From the cell containing the given text, extract its center point as [X, Y] coordinate. 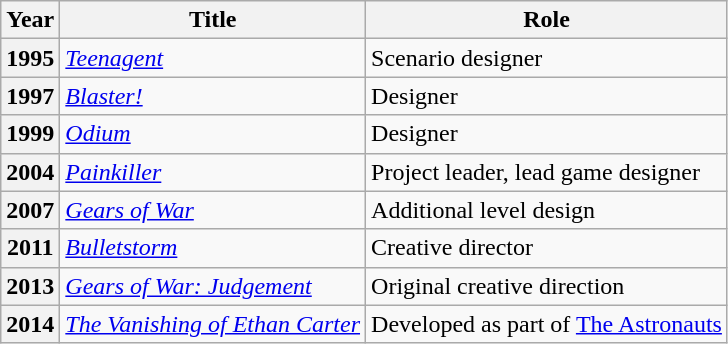
Bulletstorm [213, 248]
Developed as part of The Astronauts [547, 324]
2011 [30, 248]
2014 [30, 324]
Odium [213, 134]
Blaster! [213, 96]
Painkiller [213, 172]
Original creative direction [547, 286]
Scenario designer [547, 58]
1997 [30, 96]
Creative director [547, 248]
Teenagent [213, 58]
1999 [30, 134]
Project leader, lead game designer [547, 172]
Gears of War: Judgement [213, 286]
Gears of War [213, 210]
2013 [30, 286]
2004 [30, 172]
2007 [30, 210]
Role [547, 20]
Year [30, 20]
1995 [30, 58]
Additional level design [547, 210]
Title [213, 20]
The Vanishing of Ethan Carter [213, 324]
